Scan for the cell matching the given text and deliver its [X, Y] coordinate at center. 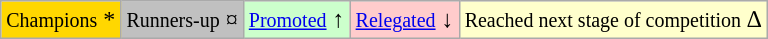
Reached next stage of competition ∆ [613, 20]
Relegated ↓ [404, 20]
Promoted ↑ [296, 20]
Runners-up ¤ [182, 20]
Champions * [61, 20]
